Search for the cell housing the specified text and yield its [x, y] center coordinate. 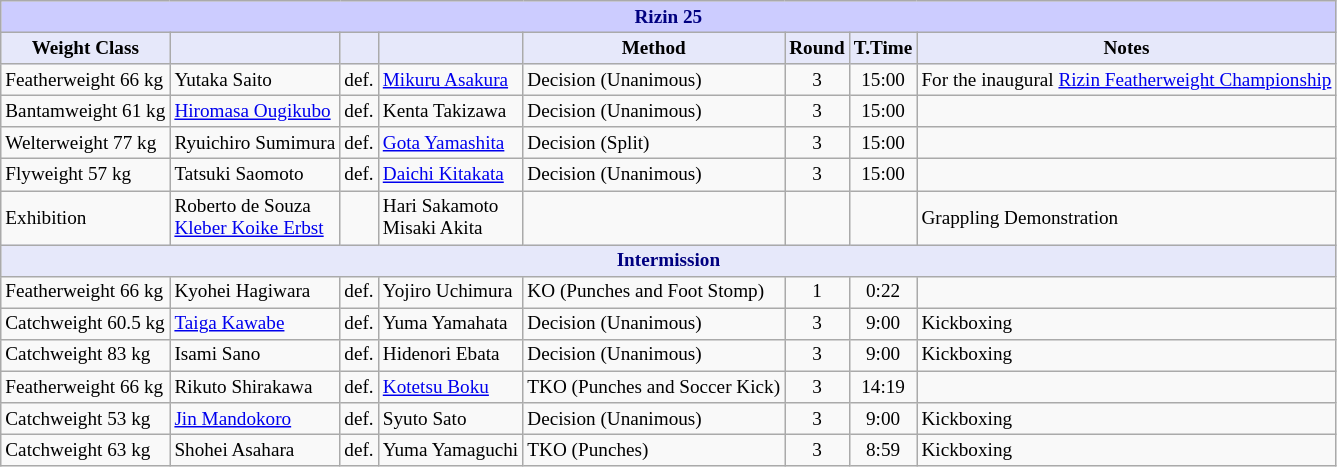
Gota Yamashita [450, 143]
0:22 [883, 292]
Syuto Sato [450, 419]
8:59 [883, 450]
Mikuru Asakura [450, 80]
Ryuichiro Sumimura [255, 143]
Method [654, 48]
KO (Punches and Foot Stomp) [654, 292]
Daichi Kitakata [450, 175]
Hidenori Ebata [450, 355]
Catchweight 60.5 kg [86, 324]
For the inaugural Rizin Featherweight Championship [1126, 80]
14:19 [883, 387]
Intermission [668, 261]
Kyohei Hagiwara [255, 292]
T.Time [883, 48]
Catchweight 83 kg [86, 355]
Catchweight 53 kg [86, 419]
Yuma Yamaguchi [450, 450]
Bantamweight 61 kg [86, 111]
Yojiro Uchimura [450, 292]
Round [818, 48]
Taiga Kawabe [255, 324]
Shohei Asahara [255, 450]
Weight Class [86, 48]
Kotetsu Boku [450, 387]
Hiromasa Ougikubo [255, 111]
Notes [1126, 48]
Flyweight 57 kg [86, 175]
Yutaka Saito [255, 80]
Decision (Split) [654, 143]
Rizin 25 [668, 17]
Isami Sano [255, 355]
TKO (Punches and Soccer Kick) [654, 387]
Rikuto Shirakawa [255, 387]
Exhibition [86, 217]
Kenta Takizawa [450, 111]
Tatsuki Saomoto [255, 175]
TKO (Punches) [654, 450]
Yuma Yamahata [450, 324]
Roberto de Souza Kleber Koike Erbst [255, 217]
Hari Sakamoto Misaki Akita [450, 217]
1 [818, 292]
Grappling Demonstration [1126, 217]
Welterweight 77 kg [86, 143]
Catchweight 63 kg [86, 450]
Jin Mandokoro [255, 419]
